Locate the cell with the specified text and output its [X, Y] center coordinate. 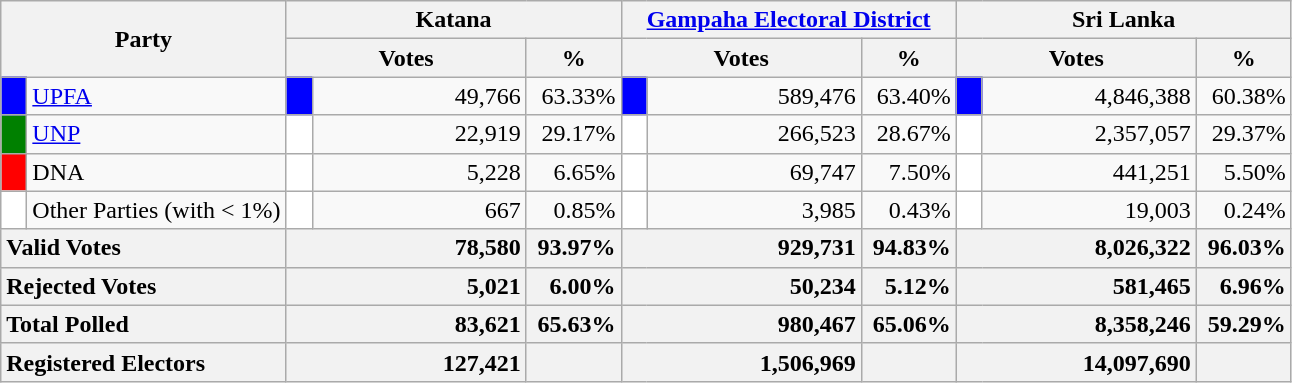
8,358,246 [1076, 324]
7.50% [908, 172]
29.17% [574, 134]
266,523 [754, 134]
Registered Electors [144, 362]
UPFA [156, 96]
Gampaha Electoral District [788, 20]
Other Parties (with < 1%) [156, 210]
14,097,690 [1076, 362]
UNP [156, 134]
8,026,322 [1076, 248]
96.03% [1244, 248]
49,766 [419, 96]
78,580 [406, 248]
Party [144, 39]
50,234 [741, 286]
5,228 [419, 172]
5.50% [1244, 172]
0.85% [574, 210]
Katana [454, 20]
0.43% [908, 210]
2,357,057 [1089, 134]
69,747 [754, 172]
Sri Lanka [1124, 20]
581,465 [1076, 286]
6.96% [1244, 286]
980,467 [741, 324]
667 [419, 210]
94.83% [908, 248]
65.06% [908, 324]
5.12% [908, 286]
1,506,969 [741, 362]
0.24% [1244, 210]
589,476 [754, 96]
22,919 [419, 134]
DNA [156, 172]
59.29% [1244, 324]
60.38% [1244, 96]
65.63% [574, 324]
5,021 [406, 286]
6.65% [574, 172]
127,421 [406, 362]
19,003 [1089, 210]
441,251 [1089, 172]
Valid Votes [144, 248]
63.40% [908, 96]
Rejected Votes [144, 286]
Total Polled [144, 324]
3,985 [754, 210]
929,731 [741, 248]
93.97% [574, 248]
63.33% [574, 96]
29.37% [1244, 134]
6.00% [574, 286]
83,621 [406, 324]
4,846,388 [1089, 96]
28.67% [908, 134]
